From the cell containing the given text, extract its center point as (x, y) coordinate. 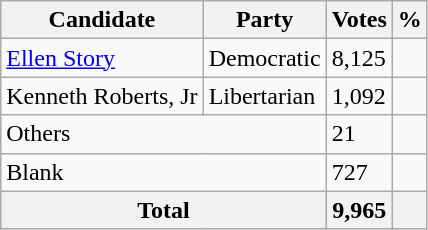
Democratic (264, 58)
Votes (359, 20)
% (410, 20)
Kenneth Roberts, Jr (102, 96)
8,125 (359, 58)
Party (264, 20)
Libertarian (264, 96)
1,092 (359, 96)
Others (164, 134)
Total (164, 210)
21 (359, 134)
Candidate (102, 20)
727 (359, 172)
Ellen Story (102, 58)
Blank (164, 172)
9,965 (359, 210)
